Scan for the cell matching the given text and deliver its (x, y) coordinate at center. 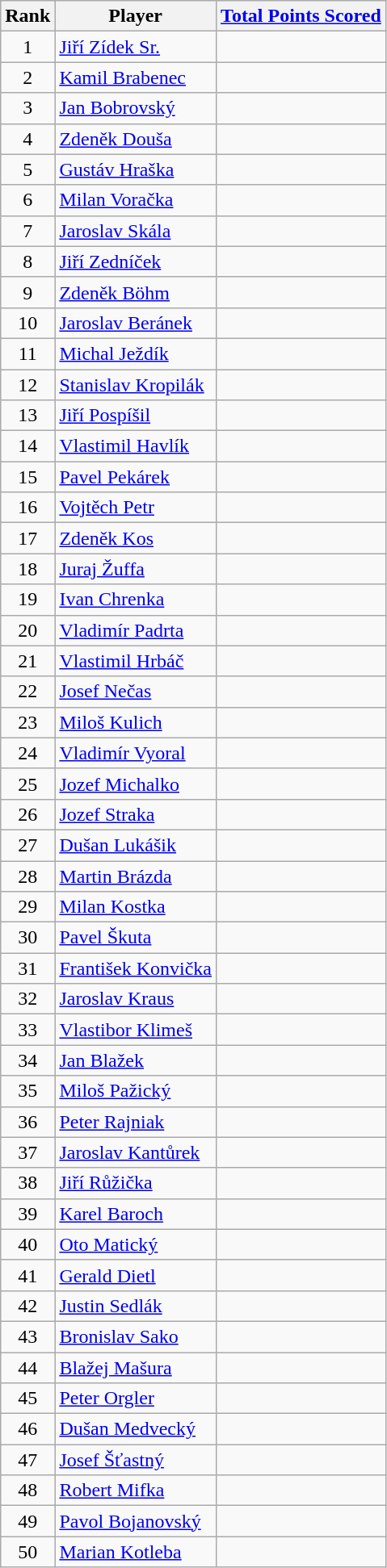
7 (27, 231)
Robert Mifka (136, 1491)
15 (27, 477)
26 (27, 814)
50 (27, 1552)
16 (27, 508)
36 (27, 1122)
Jiří Růžička (136, 1183)
Zdeněk Böhm (136, 292)
33 (27, 1030)
Justin Sedlák (136, 1306)
29 (27, 907)
20 (27, 630)
Rank (27, 16)
8 (27, 261)
Jaroslav Skála (136, 231)
Total Points Scored (301, 16)
Pavol Bojanovský (136, 1521)
38 (27, 1183)
39 (27, 1214)
Vladimír Vyoral (136, 753)
35 (27, 1091)
Pavel Škuta (136, 938)
Bronislav Sako (136, 1336)
30 (27, 938)
32 (27, 999)
41 (27, 1275)
Dušan Lukášik (136, 845)
28 (27, 876)
Oto Matický (136, 1244)
Blažej Mašura (136, 1368)
Player (136, 16)
1 (27, 47)
Karel Baroch (136, 1214)
Pavel Pekárek (136, 477)
Miloš Kulich (136, 722)
Jaroslav Beránek (136, 323)
Dušan Medvecký (136, 1429)
14 (27, 446)
24 (27, 753)
Jaroslav Kantůrek (136, 1152)
Jaroslav Kraus (136, 999)
18 (27, 569)
Jan Bobrovský (136, 108)
Stanislav Kropilák (136, 385)
44 (27, 1368)
Vlastimil Hrbáč (136, 661)
17 (27, 538)
5 (27, 169)
9 (27, 292)
Peter Orgler (136, 1399)
21 (27, 661)
Vladimír Padrta (136, 630)
Gustáv Hraška (136, 169)
10 (27, 323)
23 (27, 722)
43 (27, 1336)
46 (27, 1429)
Peter Rajniak (136, 1122)
Milan Voračka (136, 200)
31 (27, 968)
Michal Ježdík (136, 353)
47 (27, 1460)
19 (27, 600)
Josef Šťastný (136, 1460)
Zdeněk Kos (136, 538)
Josef Nečas (136, 692)
Jozef Straka (136, 814)
48 (27, 1491)
Miloš Pažický (136, 1091)
Jiří Zídek Sr. (136, 47)
13 (27, 416)
Kamil Brabenec (136, 77)
42 (27, 1306)
49 (27, 1521)
František Konvička (136, 968)
Vlastimil Havlík (136, 446)
Marian Kotleba (136, 1552)
Milan Kostka (136, 907)
6 (27, 200)
4 (27, 139)
22 (27, 692)
Jozef Michalko (136, 784)
27 (27, 845)
Juraj Žuffa (136, 569)
Gerald Dietl (136, 1275)
34 (27, 1060)
11 (27, 353)
12 (27, 385)
45 (27, 1399)
Zdeněk Douša (136, 139)
Vojtěch Petr (136, 508)
2 (27, 77)
40 (27, 1244)
Jiří Zedníček (136, 261)
Jiří Pospíšil (136, 416)
Martin Brázda (136, 876)
Jan Blažek (136, 1060)
25 (27, 784)
Vlastibor Klimeš (136, 1030)
Ivan Chrenka (136, 600)
37 (27, 1152)
3 (27, 108)
